Provide the (x, y) coordinate of the cell's center where the given text is located.  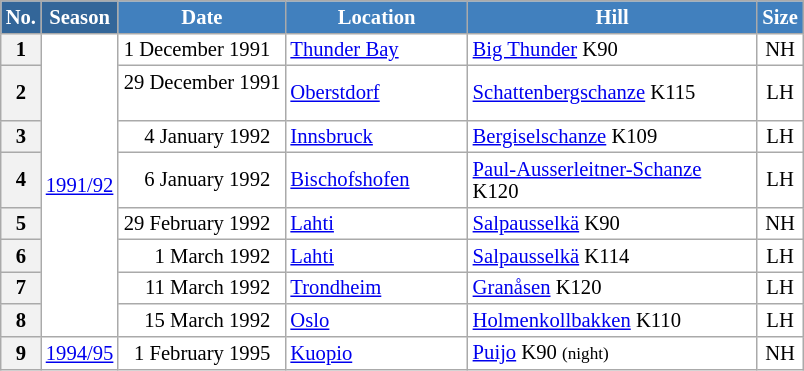
1 December 1991 (202, 49)
1 February 1995 (202, 353)
Location (376, 16)
Season (80, 16)
Date (202, 16)
1 March 1992 (202, 255)
3 (21, 136)
Innsbruck (376, 136)
29 February 1992 (202, 223)
Hill (612, 16)
No. (21, 16)
Trondheim (376, 287)
9 (21, 353)
5 (21, 223)
8 (21, 320)
Bergiselschanze K109 (612, 136)
4 (21, 180)
11 March 1992 (202, 287)
7 (21, 287)
15 March 1992 (202, 320)
Thunder Bay (376, 49)
4 January 1992 (202, 136)
Paul-Ausserleitner-Schanze K120 (612, 180)
Oberstdorf (376, 92)
Kuopio (376, 353)
Schattenbergschanze K115 (612, 92)
29 December 1991 (202, 92)
Granåsen K120 (612, 287)
2 (21, 92)
Bischofshofen (376, 180)
Big Thunder K90 (612, 49)
Salpausselkä K90 (612, 223)
Size (780, 16)
1 (21, 49)
Oslo (376, 320)
6 (21, 255)
6 January 1992 (202, 180)
Holmenkollbakken K110 (612, 320)
Salpausselkä K114 (612, 255)
Puijo K90 (night) (612, 353)
1994/95 (80, 353)
1991/92 (80, 184)
